Return [X, Y] of the center of cell containing provided text 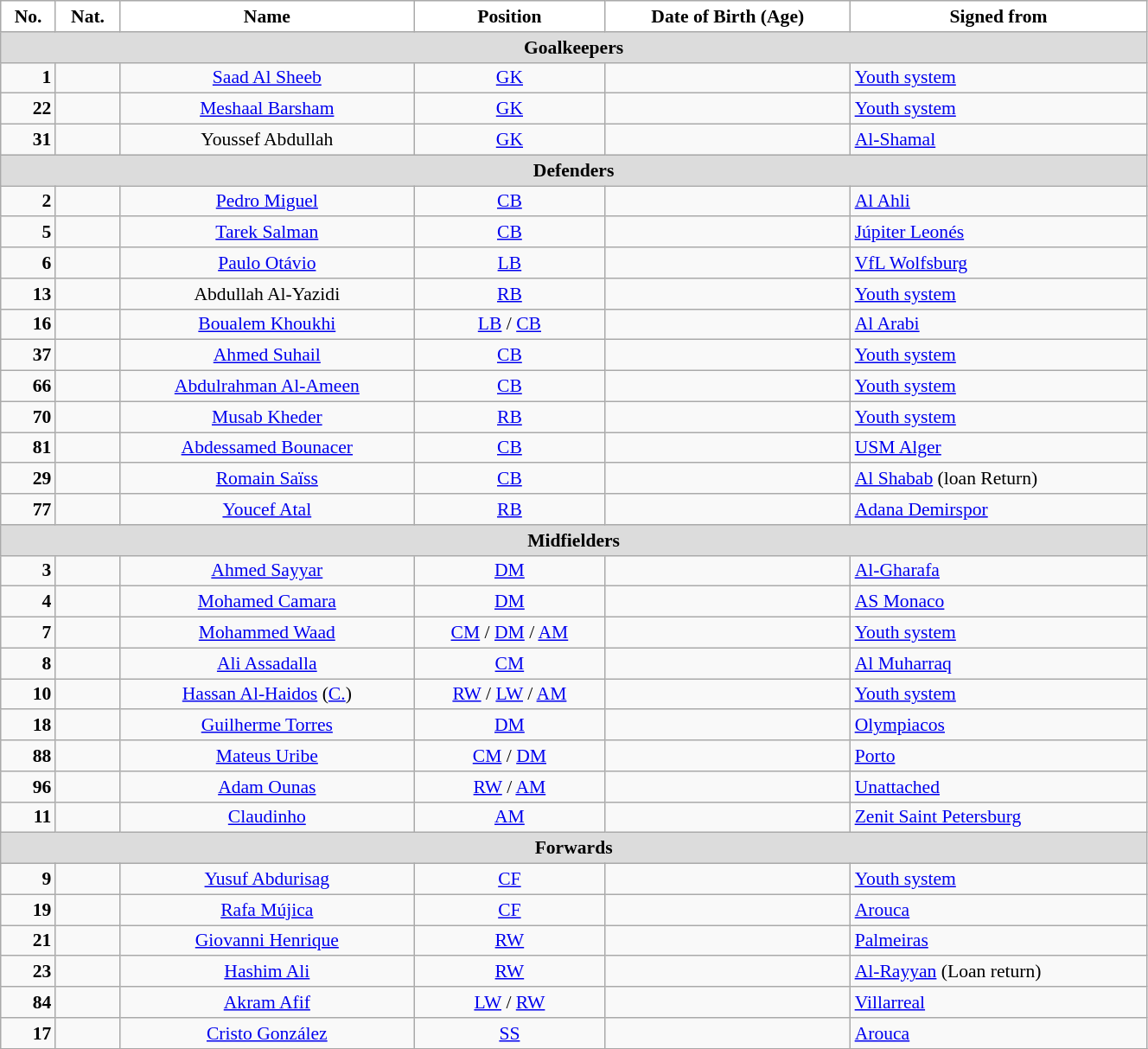
No. [29, 16]
AS Monaco [999, 602]
Ali Assadalla [267, 663]
37 [29, 355]
Júpiter Leonés [999, 233]
Hassan Al-Haidos (C.) [267, 694]
17 [29, 1033]
Goalkeepers [574, 48]
22 [29, 109]
Olympiacos [999, 726]
21 [29, 941]
Forwards [574, 848]
10 [29, 694]
Unattached [999, 787]
SS [510, 1033]
Akram Afif [267, 1002]
Midfielders [574, 540]
AM [510, 817]
Al-Gharafa [999, 571]
3 [29, 571]
77 [29, 509]
Giovanni Henrique [267, 941]
Saad Al Sheeb [267, 78]
2 [29, 201]
Defenders [574, 170]
Hashim Ali [267, 972]
Abdessamed Bounacer [267, 448]
66 [29, 387]
Cristo González [267, 1033]
Mohamed Camara [267, 602]
8 [29, 663]
Al Muharraq [999, 663]
6 [29, 263]
LW / RW [510, 1002]
Youcef Atal [267, 509]
Position [510, 16]
Musab Kheder [267, 417]
23 [29, 972]
Al Shabab (loan Return) [999, 479]
Al-Shamal [999, 140]
16 [29, 324]
1 [29, 78]
LB [510, 263]
Romain Saïss [267, 479]
18 [29, 726]
Ahmed Sayyar [267, 571]
29 [29, 479]
Paulo Otávio [267, 263]
CM [510, 663]
Rafa Mújica [267, 910]
USM Alger [999, 448]
Mohammed Waad [267, 633]
Zenit Saint Petersburg [999, 817]
70 [29, 417]
RW / AM [510, 787]
Al Arabi [999, 324]
31 [29, 140]
Claudinho [267, 817]
Villarreal [999, 1002]
Porto [999, 756]
11 [29, 817]
Date of Birth (Age) [728, 16]
Youssef Abdullah [267, 140]
4 [29, 602]
Palmeiras [999, 941]
Al-Rayyan (Loan return) [999, 972]
Abdullah Al-Yazidi [267, 294]
Abdulrahman Al-Ameen [267, 387]
Meshaal Barsham [267, 109]
96 [29, 787]
Boualem Khoukhi [267, 324]
Adam Ounas [267, 787]
88 [29, 756]
19 [29, 910]
Guilherme Torres [267, 726]
Adana Demirspor [999, 509]
5 [29, 233]
RW / LW / AM [510, 694]
Tarek Salman [267, 233]
CM / DM / AM [510, 633]
Signed from [999, 16]
Name [267, 16]
VfL Wolfsburg [999, 263]
Mateus Uribe [267, 756]
Nat. [87, 16]
81 [29, 448]
LB / CB [510, 324]
9 [29, 879]
Yusuf Abdurisag [267, 879]
13 [29, 294]
CM / DM [510, 756]
Al Ahli [999, 201]
84 [29, 1002]
Pedro Miguel [267, 201]
Ahmed Suhail [267, 355]
7 [29, 633]
